Output the [x, y] coordinate of the center of the cell containing the given text.  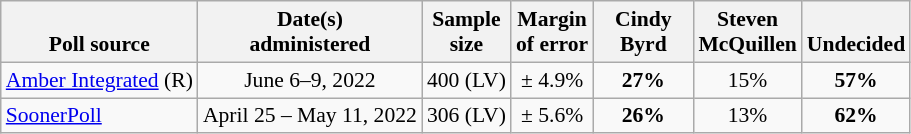
± 4.9% [552, 80]
62% [856, 116]
Samplesize [466, 32]
306 (LV) [466, 116]
Amber Integrated (R) [100, 80]
400 (LV) [466, 80]
April 25 – May 11, 2022 [310, 116]
SoonerPoll [100, 116]
57% [856, 80]
StevenMcQuillen [747, 32]
June 6–9, 2022 [310, 80]
CindyByrd [643, 32]
13% [747, 116]
15% [747, 80]
Undecided [856, 32]
± 5.6% [552, 116]
Poll source [100, 32]
Marginof error [552, 32]
Date(s)administered [310, 32]
26% [643, 116]
27% [643, 80]
